Determine the [X, Y] coordinate at the center of the cell enclosing the given text.  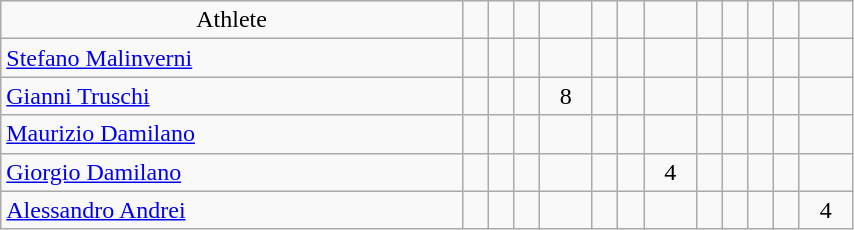
Gianni Truschi [232, 96]
Maurizio Damilano [232, 134]
Alessandro Andrei [232, 210]
Stefano Malinverni [232, 58]
8 [566, 96]
Giorgio Damilano [232, 172]
Athlete [232, 20]
